Return the [x, y] coordinate for the center point of the cell that contains the specified text.  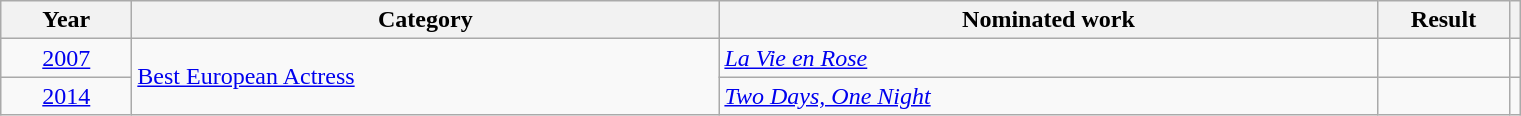
Nominated work [1048, 20]
2007 [66, 58]
Result [1444, 20]
La Vie en Rose [1048, 58]
Best European Actress [426, 77]
Year [66, 20]
Two Days, One Night [1048, 96]
Category [426, 20]
2014 [66, 96]
